Return the (x, y) coordinate for the center point of the cell that contains the specified text.  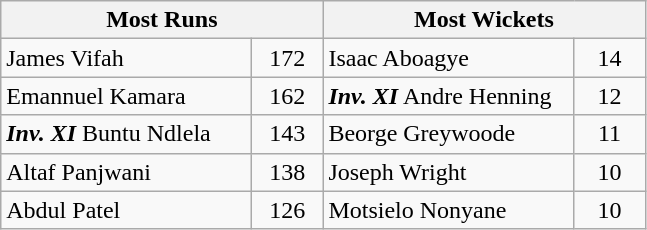
Isaac Aboagye (448, 58)
Abdul Patel (126, 210)
14 (610, 58)
12 (610, 96)
Altaf Panjwani (126, 172)
Emannuel Kamara (126, 96)
172 (288, 58)
Beorge Greywoode (448, 134)
James Vifah (126, 58)
138 (288, 172)
Inv. XI Buntu Ndlela (126, 134)
11 (610, 134)
Most Runs (162, 20)
143 (288, 134)
162 (288, 96)
Inv. XI Andre Henning (448, 96)
126 (288, 210)
Joseph Wright (448, 172)
Most Wickets (484, 20)
Motsielo Nonyane (448, 210)
